For the text-containing cell, return its midpoint in (X, Y) coordinate format. 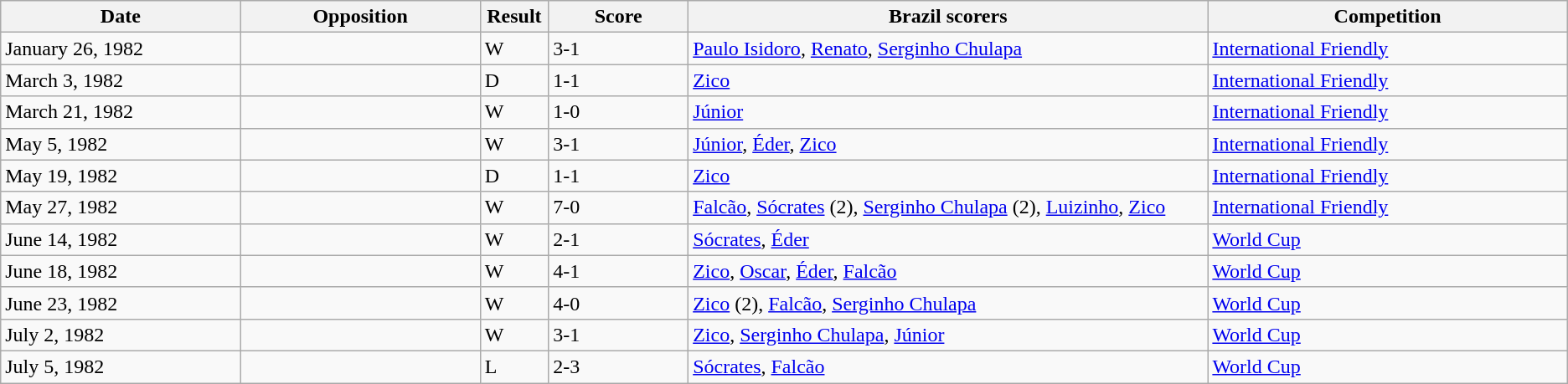
July 2, 1982 (121, 335)
2-1 (618, 239)
4-0 (618, 303)
Score (618, 17)
Result (514, 17)
Zico, Serginho Chulapa, Júnior (948, 335)
June 23, 1982 (121, 303)
July 5, 1982 (121, 366)
Paulo Isidoro, Renato, Serginho Chulapa (948, 49)
Competition (1387, 17)
Falcão, Sócrates (2), Serginho Chulapa (2), Luizinho, Zico (948, 207)
1-0 (618, 112)
7-0 (618, 207)
Date (121, 17)
Júnior (948, 112)
May 5, 1982 (121, 144)
Sócrates, Éder (948, 239)
Zico, Oscar, Éder, Falcão (948, 271)
Júnior, Éder, Zico (948, 144)
4-1 (618, 271)
Zico (2), Falcão, Serginho Chulapa (948, 303)
Sócrates, Falcão (948, 366)
January 26, 1982 (121, 49)
Brazil scorers (948, 17)
March 3, 1982 (121, 80)
Opposition (360, 17)
L (514, 366)
2-3 (618, 366)
May 27, 1982 (121, 207)
June 14, 1982 (121, 239)
June 18, 1982 (121, 271)
March 21, 1982 (121, 112)
May 19, 1982 (121, 176)
